Search for the cell housing the specified text and yield its [x, y] center coordinate. 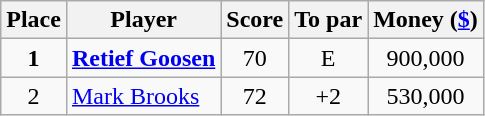
Mark Brooks [143, 96]
2 [34, 96]
72 [255, 96]
Score [255, 20]
Money ($) [426, 20]
Retief Goosen [143, 58]
+2 [328, 96]
Player [143, 20]
530,000 [426, 96]
To par [328, 20]
Place [34, 20]
70 [255, 58]
1 [34, 58]
E [328, 58]
900,000 [426, 58]
